Detect which cell encompasses the target text, then output its [x, y] center coordinate. 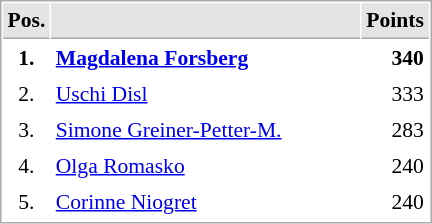
3. [26, 129]
5. [26, 201]
Olga Romasko [206, 165]
4. [26, 165]
333 [396, 93]
Uschi Disl [206, 93]
1. [26, 57]
Simone Greiner-Petter-M. [206, 129]
340 [396, 57]
Pos. [26, 21]
Magdalena Forsberg [206, 57]
283 [396, 129]
Points [396, 21]
2. [26, 93]
Corinne Niogret [206, 201]
